Pinpoint the cell where the given text exists, returning its (X, Y) midpoint coordinate. 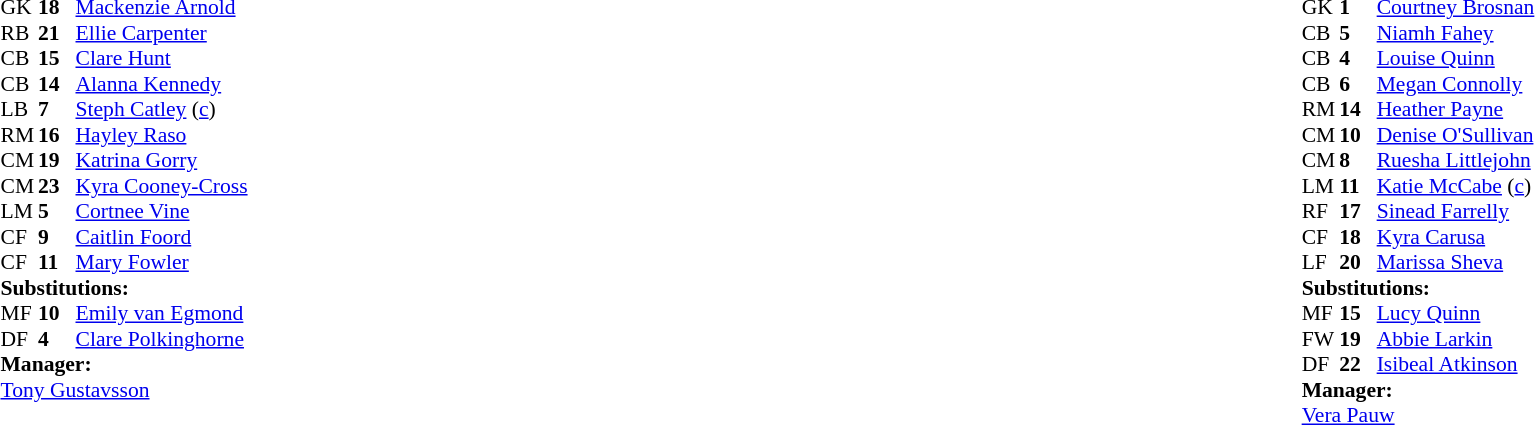
16 (57, 135)
Caitlin Foord (162, 237)
LB (19, 109)
Emily van Egmond (162, 313)
Tony Gustavsson (124, 390)
Katie McCabe (c) (1456, 186)
20 (1358, 263)
RF (1321, 211)
21 (57, 33)
Alanna Kennedy (162, 84)
Lucy Quinn (1456, 313)
18 (1358, 237)
FW (1321, 339)
Ellie Carpenter (162, 33)
Abbie Larkin (1456, 339)
17 (1358, 211)
Kyra Cooney-Cross (162, 186)
Niamh Fahey (1456, 33)
Megan Connolly (1456, 84)
22 (1358, 365)
8 (1358, 161)
LF (1321, 263)
23 (57, 186)
Kyra Carusa (1456, 237)
Denise O'Sullivan (1456, 135)
Sinead Farrelly (1456, 211)
Mary Fowler (162, 263)
Clare Polkinghorne (162, 339)
Hayley Raso (162, 135)
Clare Hunt (162, 59)
Steph Catley (c) (162, 109)
Heather Payne (1456, 109)
Louise Quinn (1456, 59)
9 (57, 237)
Ruesha Littlejohn (1456, 161)
RB (19, 33)
7 (57, 109)
6 (1358, 84)
Marissa Sheva (1456, 263)
Cortnee Vine (162, 211)
Isibeal Atkinson (1456, 365)
Katrina Gorry (162, 161)
